Return (X, Y) of the center of cell containing provided text 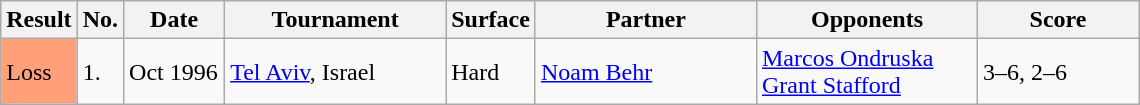
Marcos Ondruska Grant Stafford (866, 72)
Result (39, 20)
Date (174, 20)
Loss (39, 72)
Tel Aviv, Israel (336, 72)
Score (1058, 20)
Oct 1996 (174, 72)
No. (100, 20)
Hard (491, 72)
3–6, 2–6 (1058, 72)
Partner (646, 20)
Noam Behr (646, 72)
Opponents (866, 20)
Tournament (336, 20)
Surface (491, 20)
1. (100, 72)
